For the text-containing cell, return its midpoint in (X, Y) coordinate format. 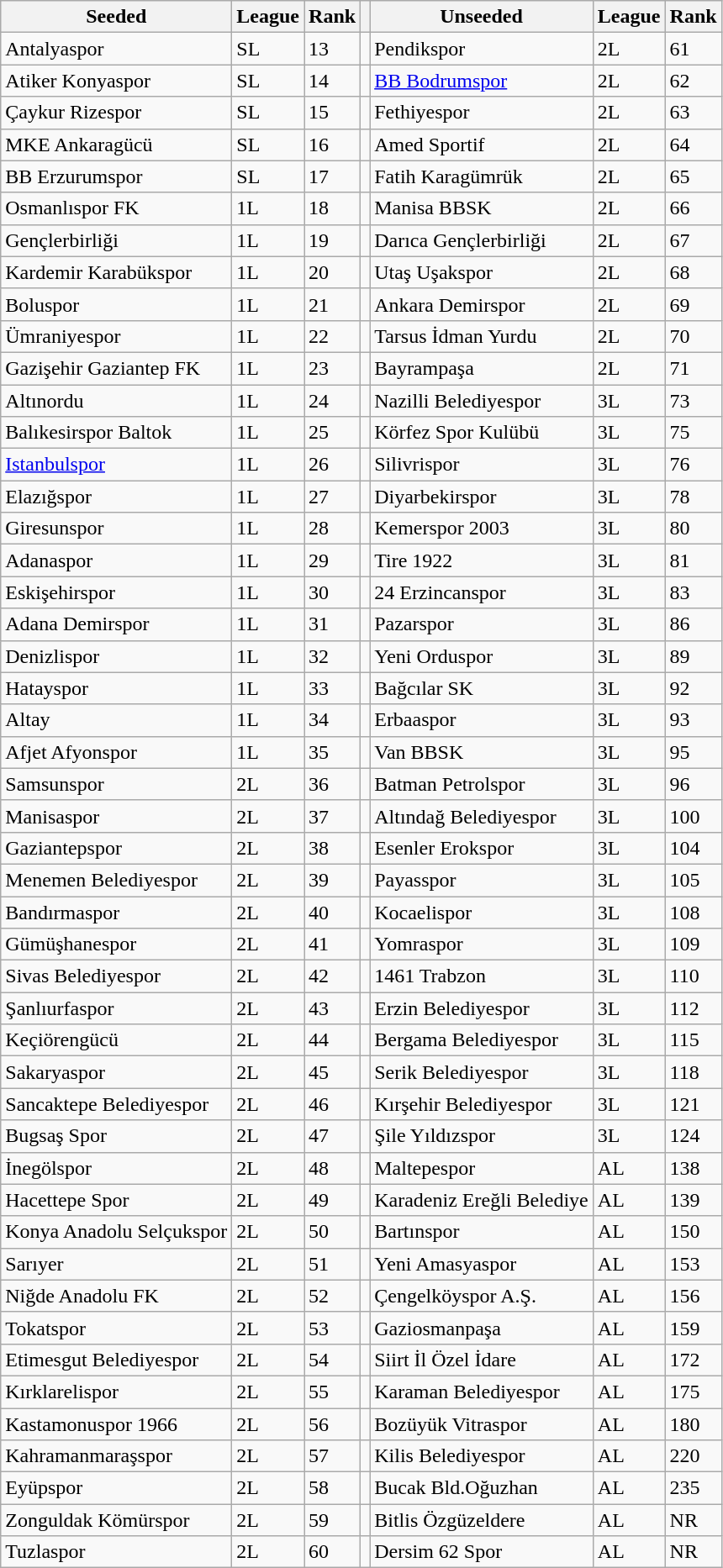
95 (693, 752)
Bartınspor (482, 1232)
Siirt İl Özel İdare (482, 1360)
60 (333, 1552)
Hatayspor (116, 688)
29 (333, 560)
Konya Anadolu Selçukspor (116, 1232)
Erzin Belediyespor (482, 1008)
Şanlıurfaspor (116, 1008)
Giresunspor (116, 529)
21 (333, 304)
39 (333, 880)
86 (693, 624)
57 (333, 1456)
Kahramanmaraşspor (116, 1456)
63 (693, 113)
Kilis Belediyespor (482, 1456)
67 (693, 240)
Bugsaş Spor (116, 1136)
Kırklarelispor (116, 1392)
Amed Sportif (482, 145)
19 (333, 240)
59 (333, 1520)
56 (333, 1424)
Batman Petrolspor (482, 784)
47 (333, 1136)
83 (693, 592)
Sivas Belediyespor (116, 976)
Silivrispor (482, 465)
32 (333, 656)
Samsunspor (116, 784)
78 (693, 497)
İnegölspor (116, 1168)
108 (693, 912)
Kardemir Karabükspor (116, 272)
138 (693, 1168)
Bayrampaşa (482, 368)
96 (693, 784)
Istanbulspor (116, 465)
Bucak Bld.Oğuzhan (482, 1488)
Fethiyespor (482, 113)
104 (693, 848)
Gümüşhanespor (116, 944)
124 (693, 1136)
28 (333, 529)
92 (693, 688)
Altınordu (116, 401)
48 (333, 1168)
Gazişehir Gaziantep FK (116, 368)
Boluspor (116, 304)
Kastamonuspor 1966 (116, 1424)
34 (333, 720)
24 Erzincanspor (482, 592)
46 (333, 1104)
43 (333, 1008)
Kocaelispor (482, 912)
Kırşehir Belediyespor (482, 1104)
112 (693, 1008)
153 (693, 1264)
Seeded (116, 17)
159 (693, 1328)
Bağcılar SK (482, 688)
Menemen Belediyespor (116, 880)
Antalyaspor (116, 49)
110 (693, 976)
66 (693, 208)
26 (333, 465)
54 (333, 1360)
Erbaaspor (482, 720)
156 (693, 1296)
Kemerspor 2003 (482, 529)
20 (333, 272)
23 (333, 368)
15 (333, 113)
Bandırmaspor (116, 912)
Sarıyer (116, 1264)
Gençlerbirliği (116, 240)
175 (693, 1392)
64 (693, 145)
40 (333, 912)
Tarsus İdman Yurdu (482, 336)
Yeni Amasyaspor (482, 1264)
Hacettepe Spor (116, 1200)
Sakaryaspor (116, 1072)
Çaykur Rizespor (116, 113)
58 (333, 1488)
Adanaspor (116, 560)
Ümraniyespor (116, 336)
Pendikspor (482, 49)
Zonguldak Kömürspor (116, 1520)
Nazilli Belediyespor (482, 401)
Keçiörengücü (116, 1040)
Altındağ Belediyespor (482, 816)
Dersim 62 Spor (482, 1552)
33 (333, 688)
81 (693, 560)
93 (693, 720)
Altay (116, 720)
71 (693, 368)
115 (693, 1040)
17 (333, 176)
235 (693, 1488)
Manisa BBSK (482, 208)
73 (693, 401)
62 (693, 81)
13 (333, 49)
55 (333, 1392)
Yomraspor (482, 944)
Körfez Spor Kulübü (482, 433)
Afjet Afyonspor (116, 752)
Bitlis Özgüzeldere (482, 1520)
75 (693, 433)
Elazığspor (116, 497)
Maltepespor (482, 1168)
76 (693, 465)
30 (333, 592)
180 (693, 1424)
61 (693, 49)
Darıca Gençlerbirliği (482, 240)
Ankara Demirspor (482, 304)
Osmanlıspor FK (116, 208)
37 (333, 816)
Unseeded (482, 17)
BB Bodrumspor (482, 81)
49 (333, 1200)
Serik Belediyespor (482, 1072)
Van BBSK (482, 752)
139 (693, 1200)
45 (333, 1072)
Tuzlaspor (116, 1552)
172 (693, 1360)
Karaman Belediyespor (482, 1392)
Tire 1922 (482, 560)
50 (333, 1232)
70 (693, 336)
Karadeniz Ereğli Belediye (482, 1200)
118 (693, 1072)
Manisaspor (116, 816)
109 (693, 944)
100 (693, 816)
220 (693, 1456)
Yeni Orduspor (482, 656)
27 (333, 497)
22 (333, 336)
1461 Trabzon (482, 976)
36 (333, 784)
65 (693, 176)
Fatih Karagümrük (482, 176)
18 (333, 208)
Bergama Belediyespor (482, 1040)
Pazarspor (482, 624)
53 (333, 1328)
MKE Ankaragücü (116, 145)
14 (333, 81)
Diyarbekirspor (482, 497)
Niğde Anadolu FK (116, 1296)
Atiker Konyaspor (116, 81)
42 (333, 976)
Eskişehirspor (116, 592)
31 (333, 624)
Sancaktepe Belediyespor (116, 1104)
38 (333, 848)
44 (333, 1040)
24 (333, 401)
80 (693, 529)
Adana Demirspor (116, 624)
16 (333, 145)
51 (333, 1264)
69 (693, 304)
Şile Yıldızspor (482, 1136)
Gaziantepspor (116, 848)
35 (333, 752)
Çengelköyspor A.Ş. (482, 1296)
Payasspor (482, 880)
Utaş Uşakspor (482, 272)
52 (333, 1296)
Denizlispor (116, 656)
150 (693, 1232)
25 (333, 433)
Etimesgut Belediyespor (116, 1360)
68 (693, 272)
BB Erzurumspor (116, 176)
Balıkesirspor Baltok (116, 433)
105 (693, 880)
89 (693, 656)
Gaziosmanpaşa (482, 1328)
Bozüyük Vitraspor (482, 1424)
Eyüpspor (116, 1488)
Tokatspor (116, 1328)
41 (333, 944)
121 (693, 1104)
Esenler Erokspor (482, 848)
